Find where the given text appears and provide that cell's center as [x, y] coordinate. 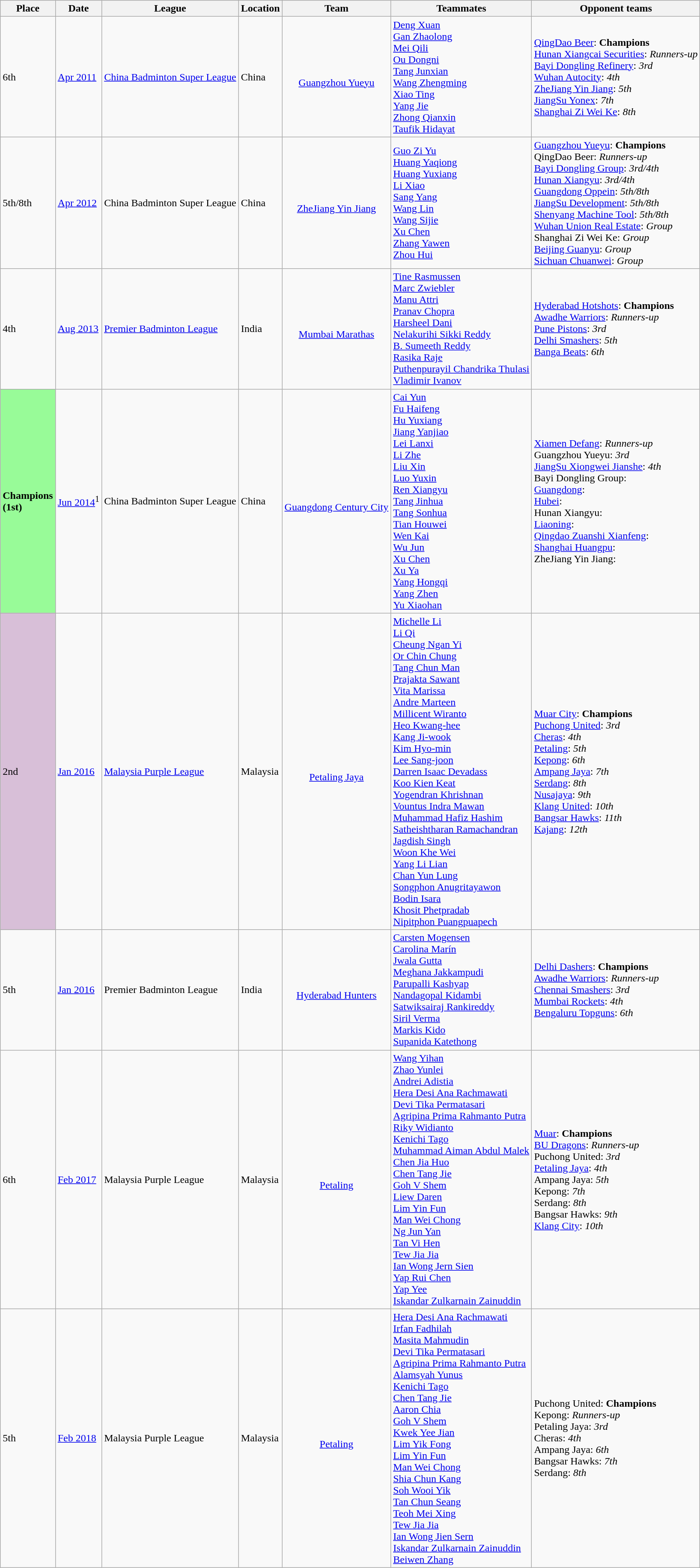
Champions(1st) [28, 501]
Apr 2011 [78, 77]
Feb 2017 [78, 1179]
Aug 2013 [78, 329]
2nd [28, 771]
Jun 20141 [78, 501]
Mumbai Marathas [337, 329]
Feb 2018 [78, 1438]
4th [28, 329]
ZheJiang Yin Jiang [337, 203]
Delhi Dashers: Champions Awadhe Warriors: Runners-up Chennai Smashers: 3rd Mumbai Rockets: 4th Bengaluru Topguns: 6th [616, 990]
Guo Zi Yu Huang Yaqiong Huang Yuxiang Li Xiao Sang Yang Wang Lin Wang Sijie Xu Chen Zhang Yawen Zhou Hui [462, 203]
Hyderabad Hotshots: Champions Awadhe Warriors: Runners-up Pune Pistons: 3rd Delhi Smashers: 5th Banga Beats: 6th [616, 329]
Puchong United: Champions Kepong: Runners-up Petaling Jaya: 3rd Cheras: 4th Ampang Jaya: 6th Bangsar Hawks: 7th Serdang: 8th [616, 1438]
Place [28, 9]
Deng Xuan Gan Zhaolong Mei Qili Ou Dongni Tang Junxian Wang Zhengming Xiao Ting Yang Jie Zhong Qianxin Taufik Hidayat [462, 77]
Opponent teams [616, 9]
Hyderabad Hunters [337, 990]
Team [337, 9]
Date [78, 9]
Guangdong Century City [337, 501]
Apr 2012 [78, 203]
Location [260, 9]
5th/8th [28, 203]
Petaling Jaya [337, 771]
Teammates [462, 9]
League [170, 9]
Guangzhou Yueyu [337, 77]
